Return (X, Y) of the center of cell containing provided text 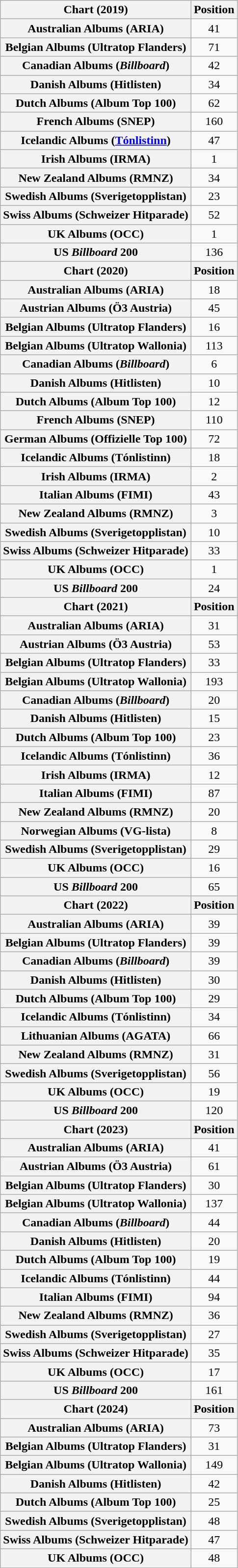
193 (214, 681)
27 (214, 1334)
3 (214, 513)
94 (214, 1297)
8 (214, 831)
43 (214, 495)
61 (214, 1167)
Chart (2023) (96, 1129)
137 (214, 1204)
24 (214, 588)
German Albums (Offizielle Top 100) (96, 439)
Chart (2024) (96, 1409)
66 (214, 1036)
113 (214, 346)
17 (214, 1371)
Norwegian Albums (VG-lista) (96, 831)
52 (214, 215)
Chart (2019) (96, 10)
160 (214, 122)
15 (214, 719)
Chart (2020) (96, 271)
73 (214, 1428)
6 (214, 364)
136 (214, 252)
53 (214, 644)
Chart (2021) (96, 607)
56 (214, 1073)
62 (214, 103)
25 (214, 1502)
65 (214, 887)
35 (214, 1353)
45 (214, 308)
120 (214, 1110)
Chart (2022) (96, 905)
Lithuanian Albums (AGATA) (96, 1036)
161 (214, 1390)
87 (214, 793)
110 (214, 420)
149 (214, 1465)
71 (214, 47)
72 (214, 439)
2 (214, 476)
